Scan for the cell matching the given text and deliver its [X, Y] coordinate at center. 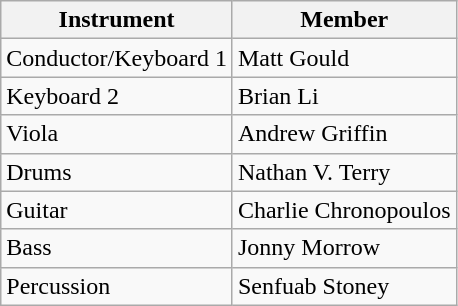
Charlie Chronopoulos [344, 210]
Viola [117, 134]
Instrument [117, 20]
Conductor/Keyboard 1 [117, 58]
Bass [117, 248]
Percussion [117, 286]
Matt Gould [344, 58]
Senfuab Stoney [344, 286]
Keyboard 2 [117, 96]
Drums [117, 172]
Guitar [117, 210]
Nathan V. Terry [344, 172]
Brian Li [344, 96]
Member [344, 20]
Jonny Morrow [344, 248]
Andrew Griffin [344, 134]
